Pinpoint the cell where the given text exists, returning its (x, y) midpoint coordinate. 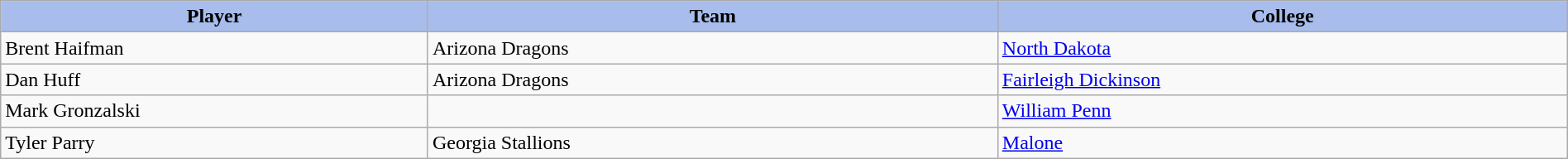
North Dakota (1282, 48)
Georgia Stallions (713, 142)
Mark Gronzalski (215, 111)
Tyler Parry (215, 142)
William Penn (1282, 111)
Fairleigh Dickinson (1282, 79)
Team (713, 17)
Brent Haifman (215, 48)
Player (215, 17)
College (1282, 17)
Malone (1282, 142)
Dan Huff (215, 79)
